Locate the cell with the specified text and output its [x, y] center coordinate. 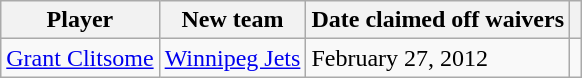
Winnipeg Jets [232, 58]
February 27, 2012 [438, 58]
Grant Clitsome [80, 58]
Date claimed off waivers [438, 20]
New team [232, 20]
Player [80, 20]
